Detect which cell encompasses the target text, then output its [x, y] center coordinate. 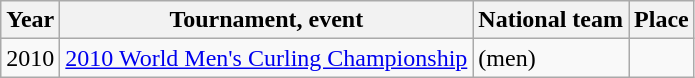
Year [30, 20]
Tournament, event [266, 20]
2010 World Men's Curling Championship [266, 58]
(men) [551, 58]
National team [551, 20]
Place [662, 20]
2010 [30, 58]
